Find where the given text appears and provide that cell's center as [X, Y] coordinate. 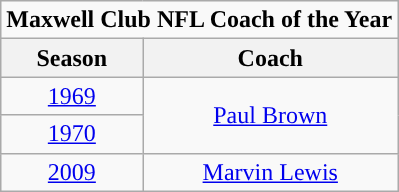
2009 [72, 172]
Season [72, 58]
Maxwell Club NFL Coach of the Year [200, 20]
1969 [72, 96]
1970 [72, 134]
Coach [270, 58]
Marvin Lewis [270, 172]
Paul Brown [270, 115]
